Scan for the cell matching the given text and deliver its [x, y] coordinate at center. 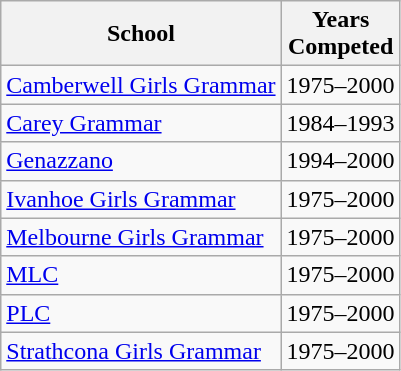
Camberwell Girls Grammar [141, 85]
PLC [141, 313]
Ivanhoe Girls Grammar [141, 199]
Melbourne Girls Grammar [141, 237]
Strathcona Girls Grammar [141, 351]
School [141, 34]
1984–1993 [340, 123]
Carey Grammar [141, 123]
Genazzano [141, 161]
1994–2000 [340, 161]
YearsCompeted [340, 34]
MLC [141, 275]
